Scan for the cell matching the given text and deliver its (X, Y) coordinate at center. 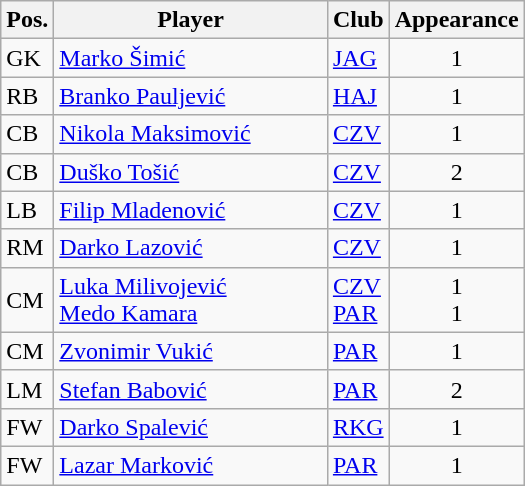
Zvonimir Vukić (191, 351)
Luka Milivojević Medo Kamara (191, 300)
Stefan Babović (191, 389)
LB (28, 210)
Club (358, 20)
Branko Pauljević (191, 96)
CZVPAR (358, 300)
Darko Spalević (191, 427)
HAJ (358, 96)
Filip Mladenović (191, 210)
RM (28, 248)
RKG (358, 427)
Pos. (28, 20)
Player (191, 20)
JAG (358, 58)
Nikola Maksimović (191, 134)
GK (28, 58)
11 (456, 300)
RB (28, 96)
LM (28, 389)
Duško Tošić (191, 172)
Lazar Marković (191, 465)
Marko Šimić (191, 58)
Darko Lazović (191, 248)
Appearance (456, 20)
